Capture the cell that displays the provided text and extract its [x, y] central coordinate. 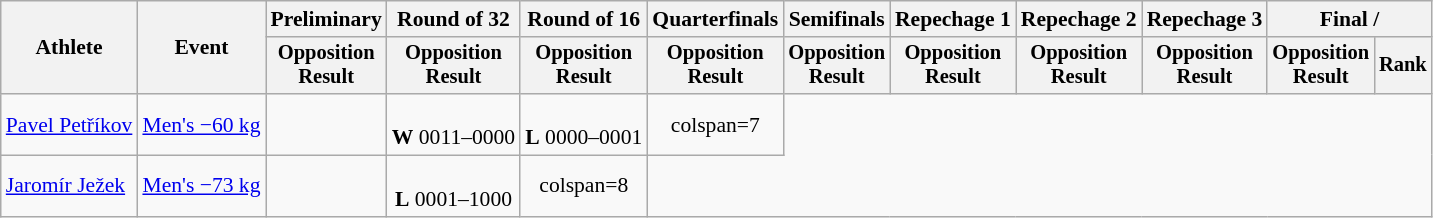
colspan=7 [715, 124]
W 0011–0000 [454, 124]
Jaromír Ježek [70, 186]
Repechage 1 [953, 19]
Athlete [70, 48]
Event [201, 48]
colspan=8 [584, 186]
Quarterfinals [715, 19]
Final / [1349, 19]
Pavel Petříkov [70, 124]
Men's −73 kg [201, 186]
Repechage 2 [1079, 19]
L 0001–1000 [454, 186]
Men's −60 kg [201, 124]
Rank [1403, 66]
Round of 16 [584, 19]
Round of 32 [454, 19]
L 0000–0001 [584, 124]
Semifinals [836, 19]
Repechage 3 [1205, 19]
Preliminary [326, 19]
